Extract the (x, y) coordinate from the center of the cell holding the provided text.  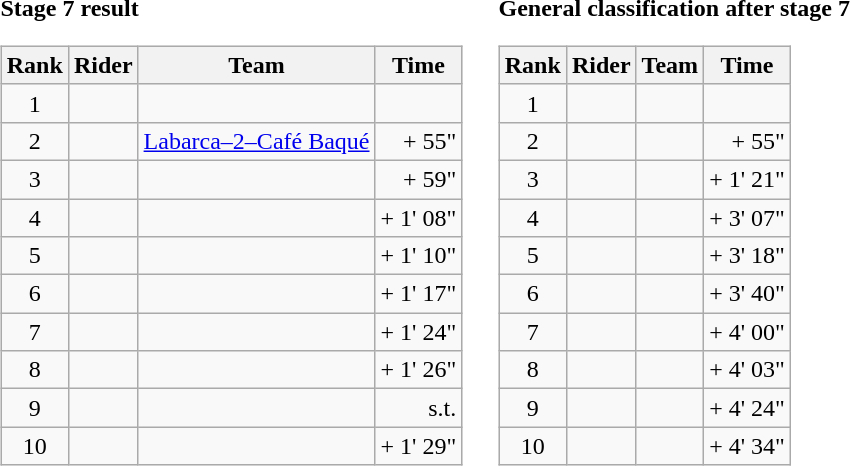
+ 1' 29" (418, 446)
+ 4' 00" (748, 332)
+ 1' 21" (748, 179)
+ 1' 26" (418, 370)
+ 4' 24" (748, 408)
+ 1' 24" (418, 332)
s.t. (418, 408)
+ 3' 40" (748, 294)
Labarca–2–Café Baqué (256, 141)
+ 4' 03" (748, 370)
+ 1' 08" (418, 217)
+ 59" (418, 179)
+ 4' 34" (748, 446)
+ 1' 17" (418, 294)
+ 3' 07" (748, 217)
+ 1' 10" (418, 256)
+ 3' 18" (748, 256)
